Determine the [x, y] coordinate at the center of the cell enclosing the given text.  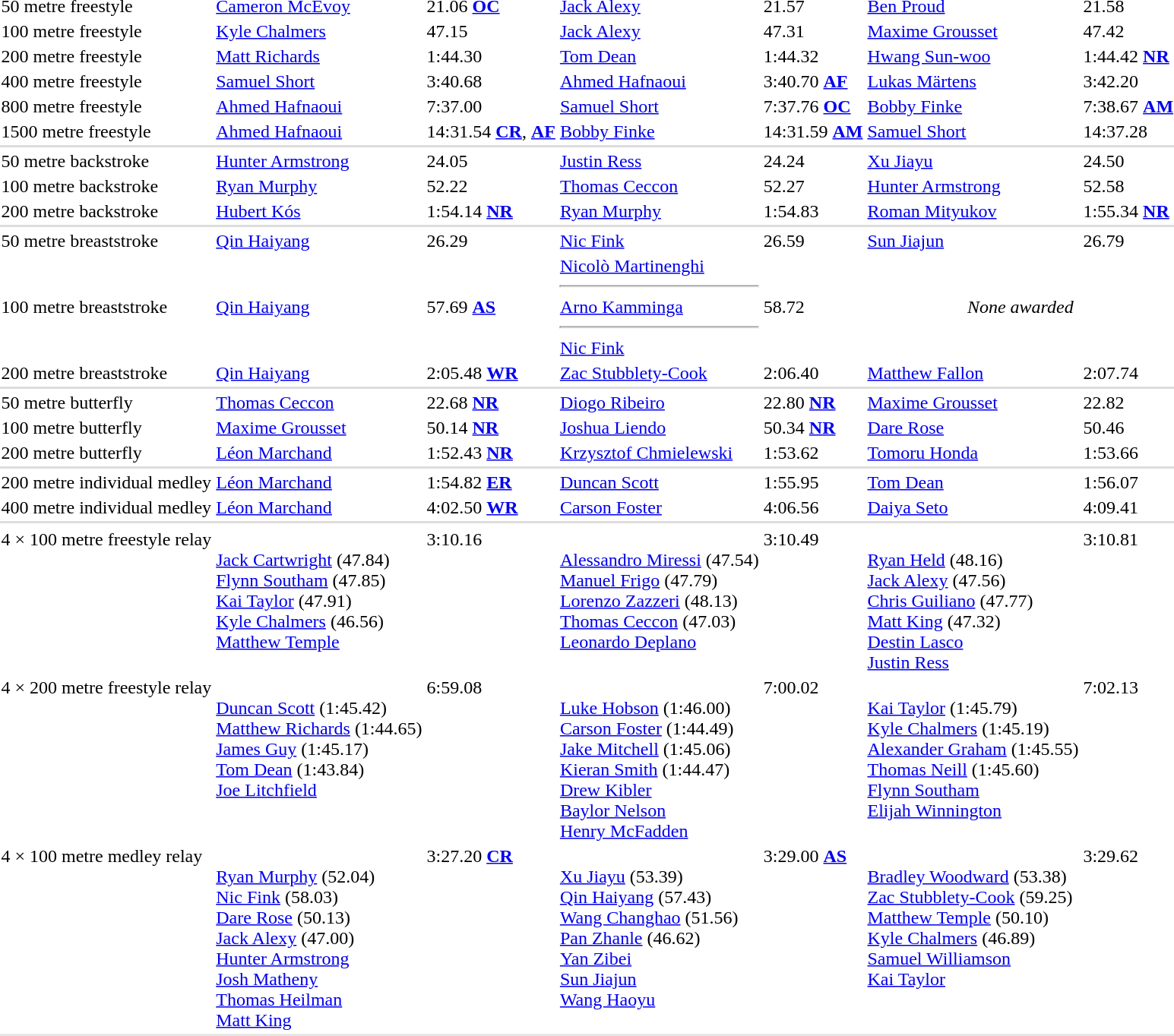
3:40.70 AF [813, 81]
Zac Stubblety-Cook [660, 373]
22.80 NR [813, 403]
400 metre individual medley [106, 507]
50 metre backstroke [106, 161]
Hubert Kós [319, 211]
52.22 [491, 186]
Krzysztof Chmielewski [660, 453]
4:02.50 WR [491, 507]
100 metre freestyle [106, 31]
100 metre backstroke [106, 186]
1:55.95 [813, 482]
3:29.00 AS [813, 938]
7:37.00 [491, 106]
47.15 [491, 31]
7:00.02 [813, 760]
Duncan Scott [660, 482]
200 metre backstroke [106, 211]
3:27.20 CR [491, 938]
Duncan Scott (1:45.42)Matthew Richards (1:44.65)James Guy (1:45.17)Tom Dean (1:43.84)Joe Litchfield [319, 760]
7:37.76 OC [813, 106]
26.59 [813, 241]
58.72 [813, 307]
Ryan Murphy (52.04)Nic Fink (58.03)Dare Rose (50.13)Jack Alexy (47.00)Hunter ArmstrongJosh MathenyThomas HeilmanMatt King [319, 938]
Hwang Sun-woo [973, 56]
4 × 100 metre medley relay [106, 938]
1:54.83 [813, 211]
3:40.68 [491, 81]
Justin Ress [660, 161]
Nic Fink [660, 241]
24.05 [491, 161]
200 metre individual medley [106, 482]
Jack Cartwright (47.84)Flynn Southam (47.85)Kai Taylor (47.91)Kyle Chalmers (46.56)Matthew Temple [319, 601]
3:10.16 [491, 601]
Tomoru Honda [973, 453]
Xu Jiayu (53.39)Qin Haiyang (57.43)Wang Changhao (51.56)Pan Zhanle (46.62)Yan ZibeiSun JiajunWang Haoyu [660, 938]
22.68 NR [491, 403]
14:31.59 AM [813, 131]
200 metre breaststroke [106, 373]
50.34 NR [813, 428]
Kyle Chalmers [319, 31]
2:05.48 WR [491, 373]
Ryan Held (48.16)Jack Alexy (47.56)Chris Guiliano (47.77)Matt King (47.32)Destin LascoJustin Ress [973, 601]
Matthew Fallon [973, 373]
Alessandro Miressi (47.54)Manuel Frigo (47.79)Lorenzo Zazzeri (48.13)Thomas Ceccon (47.03)Leonardo Deplano [660, 601]
Jack Alexy [660, 31]
1500 metre freestyle [106, 131]
1:44.32 [813, 56]
100 metre breaststroke [106, 307]
57.69 AS [491, 307]
Roman Mityukov [973, 211]
Xu Jiayu [973, 161]
2:06.40 [813, 373]
50 metre butterfly [106, 403]
Joshua Liendo [660, 428]
6:59.08 [491, 760]
200 metre freestyle [106, 56]
24.24 [813, 161]
400 metre freestyle [106, 81]
1:54.14 NR [491, 211]
1:53.62 [813, 453]
50 metre breaststroke [106, 241]
1:44.30 [491, 56]
47.31 [813, 31]
26.29 [491, 241]
52.27 [813, 186]
200 metre butterfly [106, 453]
Kai Taylor (1:45.79)Kyle Chalmers (1:45.19)Alexander Graham (1:45.55)Thomas Neill (1:45.60)Flynn SouthamElijah Winnington [973, 760]
Dare Rose [973, 428]
4 × 100 metre freestyle relay [106, 601]
Matt Richards [319, 56]
4:06.56 [813, 507]
Carson Foster [660, 507]
Bradley Woodward (53.38)Zac Stubblety-Cook (59.25)Matthew Temple (50.10)Kyle Chalmers (46.89)Samuel WilliamsonKai Taylor [973, 938]
Sun Jiajun [973, 241]
Diogo Ribeiro [660, 403]
1:52.43 NR [491, 453]
800 metre freestyle [106, 106]
14:31.54 CR, AF [491, 131]
Luke Hobson (1:46.00)Carson Foster (1:44.49)Jake Mitchell (1:45.06)Kieran Smith (1:44.47)Drew KiblerBaylor NelsonHenry McFadden [660, 760]
100 metre butterfly [106, 428]
Lukas Märtens [973, 81]
3:10.49 [813, 601]
4 × 200 metre freestyle relay [106, 760]
Daiya Seto [973, 507]
Nicolò MartinenghiArno KammingaNic Fink [660, 307]
1:54.82 ER [491, 482]
50.14 NR [491, 428]
